Provide the [X, Y] coordinate of the cell's center where the given text is located.  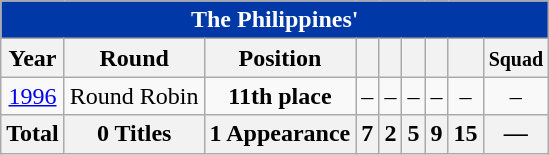
0 Titles [134, 134]
Squad [516, 58]
Total [33, 134]
Round Robin [134, 96]
The Philippines' [275, 20]
15 [466, 134]
5 [414, 134]
11th place [280, 96]
1 Appearance [280, 134]
Round [134, 58]
Year [33, 58]
9 [436, 134]
7 [368, 134]
1996 [33, 96]
— [516, 134]
2 [390, 134]
Position [280, 58]
